Find where the given text appears and provide that cell's center as (X, Y) coordinate. 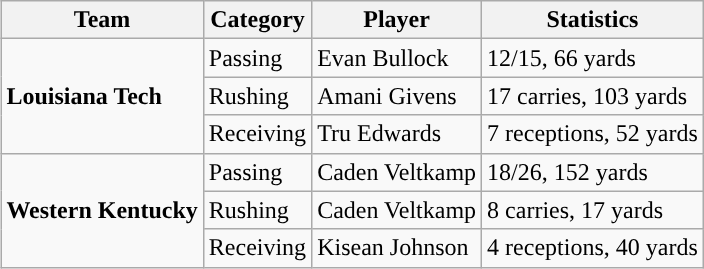
17 carries, 103 yards (593, 96)
Louisiana Tech (102, 96)
18/26, 152 yards (593, 172)
4 receptions, 40 yards (593, 248)
Tru Edwards (397, 134)
Kisean Johnson (397, 248)
Player (397, 20)
Amani Givens (397, 96)
7 receptions, 52 yards (593, 134)
Team (102, 20)
Category (257, 20)
Statistics (593, 20)
12/15, 66 yards (593, 58)
Western Kentucky (102, 210)
Evan Bullock (397, 58)
8 carries, 17 yards (593, 210)
